Identify which cell holds the provided text, then report its (x, y) central coordinate. 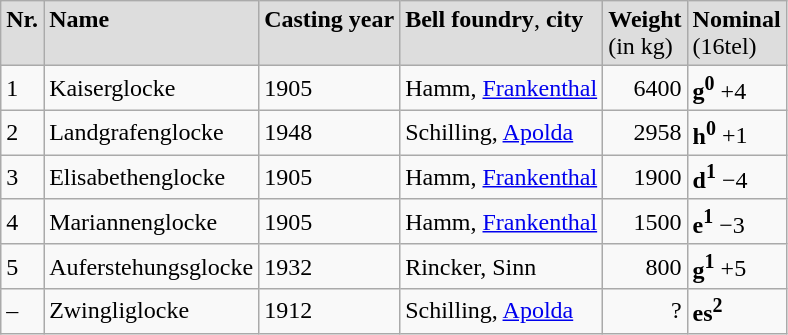
Auferstehungsglocke (152, 266)
h0 +1 (736, 132)
Bell foundry, city (502, 34)
1932 (330, 266)
Mariannenglocke (152, 222)
5 (22, 266)
6400 (645, 88)
Nr. (22, 34)
1 (22, 88)
Elisabethenglocke (152, 178)
es2 (736, 312)
1948 (330, 132)
1500 (645, 222)
Kaiserglocke (152, 88)
Zwingliglocke (152, 312)
Name (152, 34)
g1 +5 (736, 266)
Landgrafenglocke (152, 132)
1912 (330, 312)
1900 (645, 178)
3 (22, 178)
e1 −3 (736, 222)
d1 −4 (736, 178)
2 (22, 132)
Weight(in kg) (645, 34)
g0 +4 (736, 88)
4 (22, 222)
Rincker, Sinn (502, 266)
800 (645, 266)
– (22, 312)
Casting year (330, 34)
? (645, 312)
2958 (645, 132)
Nominal(16tel) (736, 34)
